Detect which cell encompasses the target text, then output its (x, y) center coordinate. 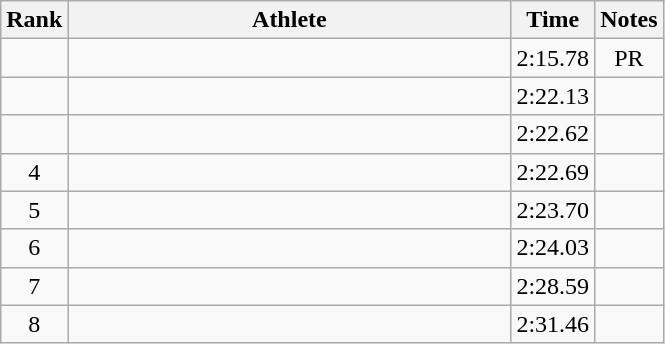
7 (34, 286)
Time (553, 20)
2:22.69 (553, 172)
2:22.13 (553, 96)
2:28.59 (553, 286)
2:22.62 (553, 134)
2:31.46 (553, 324)
5 (34, 210)
Rank (34, 20)
2:24.03 (553, 248)
Notes (629, 20)
8 (34, 324)
6 (34, 248)
PR (629, 58)
2:15.78 (553, 58)
2:23.70 (553, 210)
Athlete (290, 20)
4 (34, 172)
